Pinpoint the cell where the given text exists, returning its [x, y] midpoint coordinate. 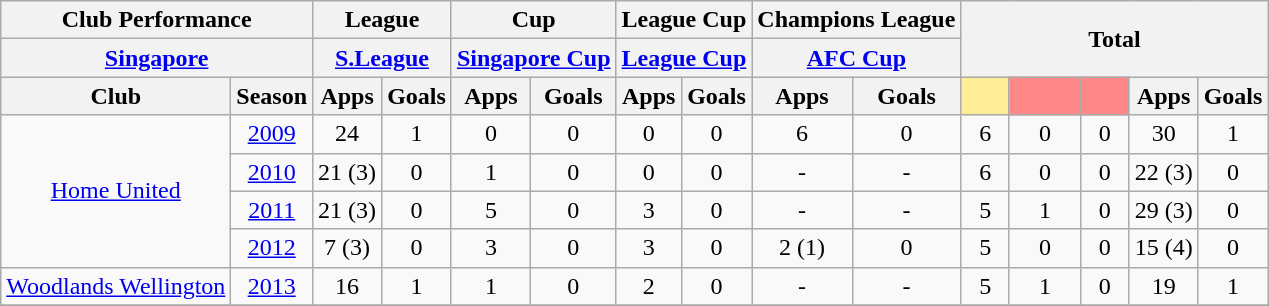
2 (1) [802, 248]
2013 [272, 286]
2012 [272, 248]
AFC Cup [856, 58]
2011 [272, 210]
Cup [534, 20]
Champions League [856, 20]
Total [1114, 39]
2009 [272, 134]
Singapore Cup [534, 58]
7 (3) [348, 248]
Club Performance [157, 20]
29 (3) [1164, 210]
S.League [382, 58]
2010 [272, 172]
2 [648, 286]
24 [348, 134]
Season [272, 96]
Woodlands Wellington [116, 286]
League [382, 20]
22 (3) [1164, 172]
Singapore [157, 58]
Club [116, 96]
Home United [116, 191]
19 [1164, 286]
15 (4) [1164, 248]
16 [348, 286]
30 [1164, 134]
